Capture the cell that displays the provided text and extract its (X, Y) central coordinate. 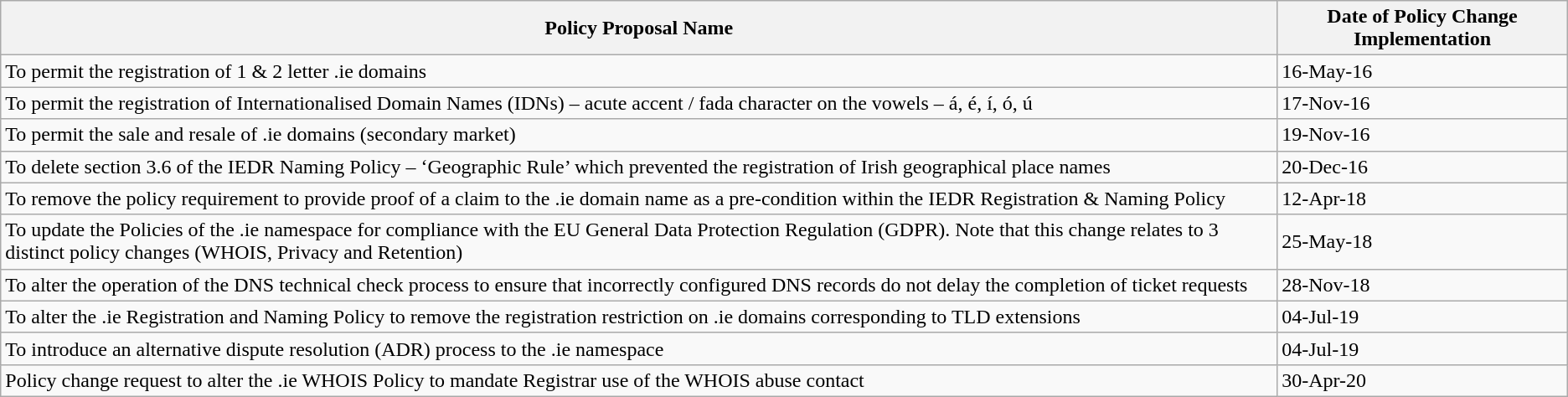
19-Nov-16 (1422, 135)
To alter the .ie Registration and Naming Policy to remove the registration restriction on .ie domains corresponding to TLD extensions (639, 317)
To permit the sale and resale of .ie domains (secondary market) (639, 135)
Policy Proposal Name (639, 28)
20-Dec-16 (1422, 167)
25-May-18 (1422, 241)
To introduce an alternative dispute resolution (ADR) process to the .ie namespace (639, 348)
16-May-16 (1422, 71)
28-Nov-18 (1422, 285)
12-Apr-18 (1422, 198)
To permit the registration of 1 & 2 letter .ie domains (639, 71)
30-Apr-20 (1422, 380)
Policy change request to alter the .ie WHOIS Policy to mandate Registrar use of the WHOIS abuse contact (639, 380)
17-Nov-16 (1422, 103)
Date of Policy Change Implementation (1422, 28)
To delete section 3.6 of the IEDR Naming Policy – ‘Geographic Rule’ which prevented the registration of Irish geographical place names (639, 167)
To permit the registration of Internationalised Domain Names (IDNs) – acute accent / fada character on the vowels – á, é, í, ó, ú (639, 103)
To remove the policy requirement to provide proof of a claim to the .ie domain name as a pre-condition within the IEDR Registration & Naming Policy (639, 198)
